Output the [x, y] coordinate of the center of the cell containing the given text.  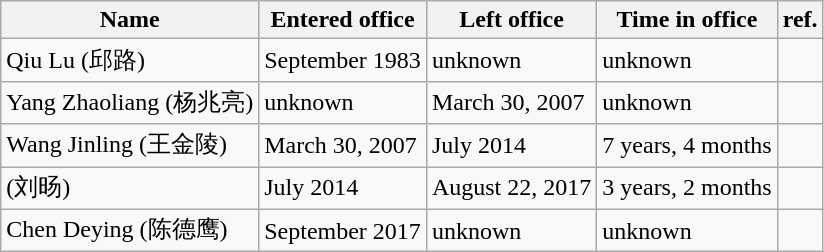
August 22, 2017 [511, 188]
Yang Zhaoliang (杨兆亮) [130, 102]
7 years, 4 months [687, 146]
ref. [800, 20]
Name [130, 20]
3 years, 2 months [687, 188]
Time in office [687, 20]
(刘旸) [130, 188]
September 1983 [343, 60]
Entered office [343, 20]
Qiu Lu (邱路) [130, 60]
Chen Deying (陈德鹰) [130, 230]
Left office [511, 20]
September 2017 [343, 230]
Wang Jinling (王金陵) [130, 146]
